Scan for the cell matching the given text and deliver its [x, y] coordinate at center. 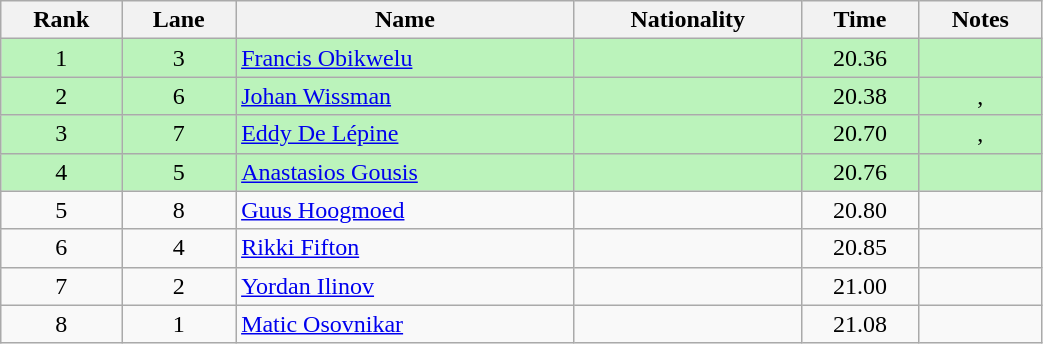
20.80 [860, 210]
Francis Obikwelu [406, 58]
Eddy De Lépine [406, 134]
Guus Hoogmoed [406, 210]
Yordan Ilinov [406, 286]
21.00 [860, 286]
Anastasios Gousis [406, 172]
20.76 [860, 172]
20.85 [860, 248]
20.70 [860, 134]
Name [406, 20]
Time [860, 20]
Lane [179, 20]
21.08 [860, 324]
Nationality [688, 20]
Matic Osovnikar [406, 324]
Johan Wissman [406, 96]
Rikki Fifton [406, 248]
20.36 [860, 58]
Rank [62, 20]
20.38 [860, 96]
Notes [980, 20]
